Pinpoint the cell where the given text exists, returning its (x, y) midpoint coordinate. 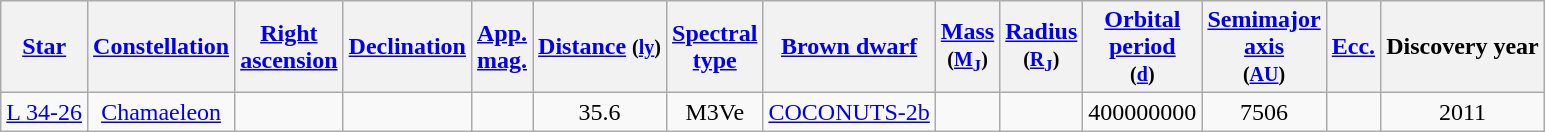
2011 (1463, 112)
35.6 (600, 112)
Distance (ly) (600, 47)
COCONUTS-2b (849, 112)
Mass(MJ) (967, 47)
Rightascension (289, 47)
400000000 (1142, 112)
7506 (1264, 112)
Spectraltype (715, 47)
App.mag. (502, 47)
M3Ve (715, 112)
L 34-26 (44, 112)
Orbitalperiod(d) (1142, 47)
Radius(RJ) (1042, 47)
Constellation (162, 47)
Chamaeleon (162, 112)
Star (44, 47)
Discovery year (1463, 47)
Brown dwarf (849, 47)
Declination (407, 47)
Semimajoraxis(AU) (1264, 47)
Ecc. (1353, 47)
